Output the [x, y] coordinate of the center of the cell containing the given text.  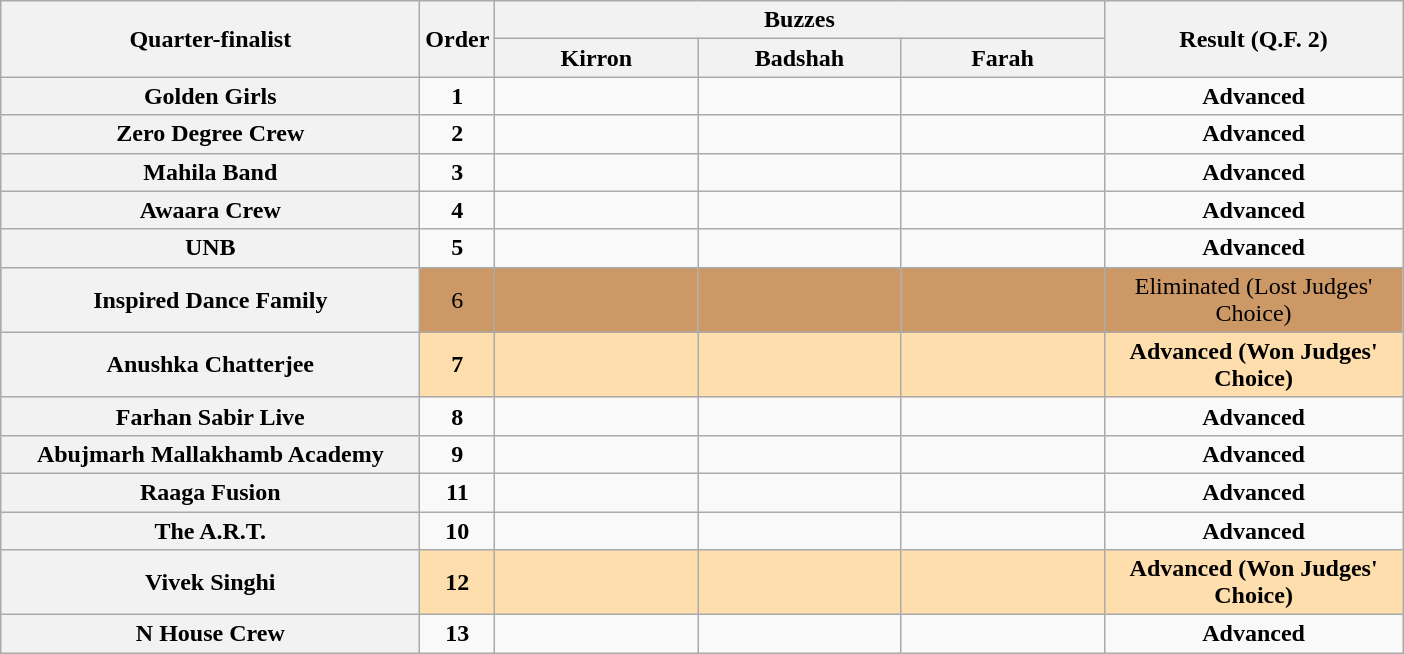
Golden Girls [210, 96]
Kirron [596, 58]
Quarter-finalist [210, 39]
4 [458, 210]
Abujmarh Mallakhamb Academy [210, 454]
N House Crew [210, 634]
Anushka Chatterjee [210, 364]
6 [458, 300]
8 [458, 416]
Eliminated (Lost Judges' Choice) [1254, 300]
Awaara Crew [210, 210]
Farhan Sabir Live [210, 416]
13 [458, 634]
Badshah [800, 58]
Order [458, 39]
Farah [1002, 58]
Inspired Dance Family [210, 300]
Result (Q.F. 2) [1254, 39]
Raaga Fusion [210, 492]
2 [458, 134]
Zero Degree Crew [210, 134]
9 [458, 454]
Mahila Band [210, 172]
3 [458, 172]
12 [458, 582]
UNB [210, 248]
5 [458, 248]
10 [458, 531]
7 [458, 364]
Buzzes [800, 20]
11 [458, 492]
Vivek Singhi [210, 582]
1 [458, 96]
The A.R.T. [210, 531]
